Locate the cell with the specified text and output its (x, y) center coordinate. 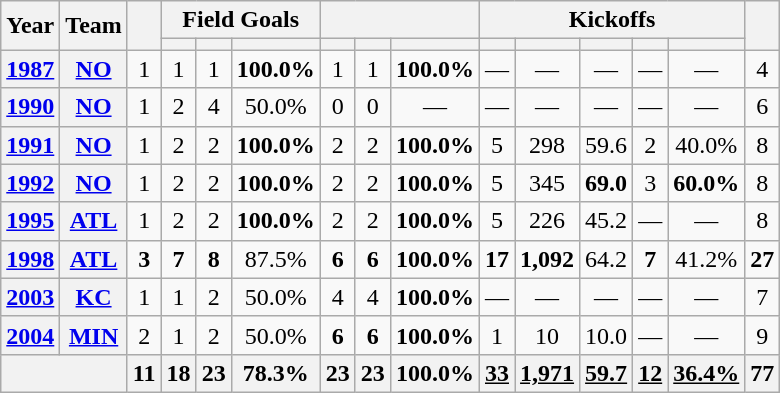
12 (650, 373)
10 (548, 335)
1992 (30, 183)
2004 (30, 335)
1987 (30, 69)
345 (548, 183)
1998 (30, 259)
1,092 (548, 259)
60.0% (706, 183)
Year (30, 26)
40.0% (706, 145)
Kickoffs (612, 20)
77 (762, 373)
9 (762, 335)
87.5% (276, 259)
33 (496, 373)
Field Goals (240, 20)
MIN (94, 335)
36.4% (706, 373)
KC (94, 297)
59.7 (606, 373)
1990 (30, 107)
69.0 (606, 183)
1,971 (548, 373)
45.2 (606, 221)
11 (144, 373)
298 (548, 145)
226 (548, 221)
18 (178, 373)
41.2% (706, 259)
10.0 (606, 335)
27 (762, 259)
59.6 (606, 145)
78.3% (276, 373)
2003 (30, 297)
Team (94, 26)
17 (496, 259)
1995 (30, 221)
64.2 (606, 259)
1991 (30, 145)
